Determine the [x, y] coordinate at the center of the cell enclosing the given text.  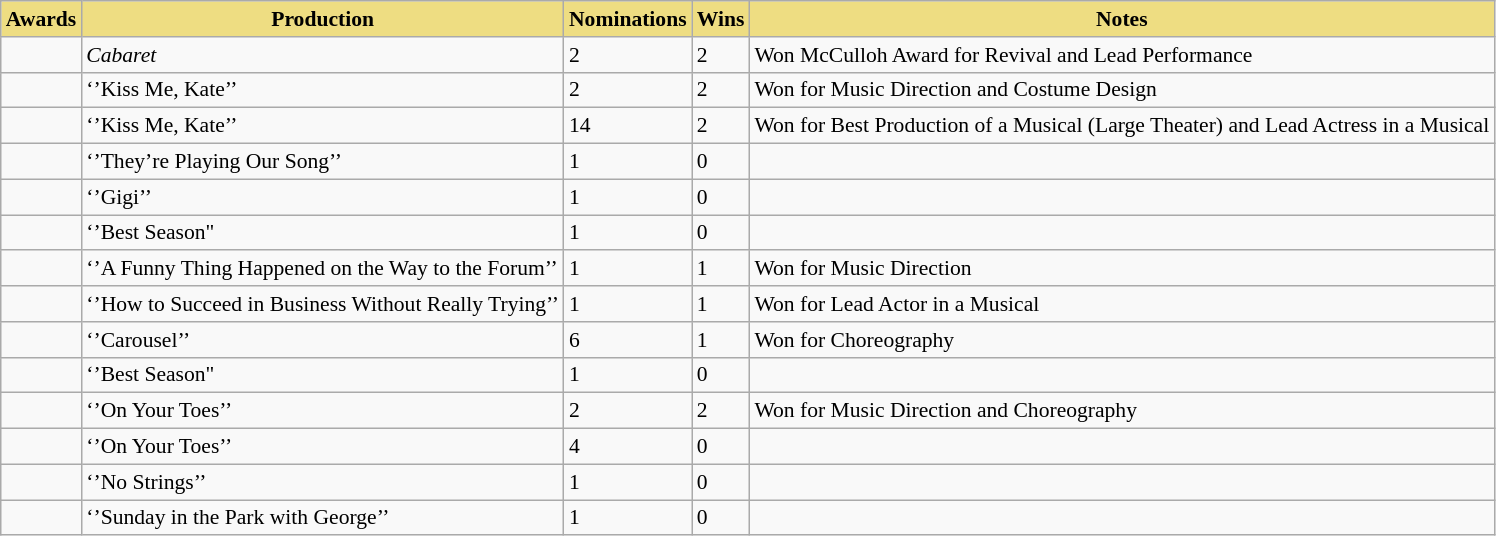
‘’Gigi’’ [322, 197]
‘’A Funny Thing Happened on the Way to the Forum’’ [322, 269]
Won for Best Production of a Musical (Large Theater) and Lead Actress in a Musical [1122, 126]
Wins [721, 19]
Won for Music Direction and Costume Design [1122, 90]
4 [628, 447]
Won for Lead Actor in a Musical [1122, 304]
Won for Music Direction and Choreography [1122, 411]
Notes [1122, 19]
6 [628, 340]
‘’Sunday in the Park with George’’ [322, 518]
‘’Carousel’’ [322, 340]
Production [322, 19]
Cabaret [322, 55]
Won for Music Direction [1122, 269]
‘’They’re Playing Our Song’’ [322, 162]
Awards [41, 19]
Won McCulloh Award for Revival and Lead Performance [1122, 55]
‘’No Strings’’ [322, 482]
14 [628, 126]
Nominations [628, 19]
‘’How to Succeed in Business Without Really Trying’’ [322, 304]
Won for Choreography [1122, 340]
